Locate the cell with the specified text and output its (X, Y) center coordinate. 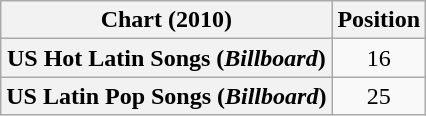
US Hot Latin Songs (Billboard) (166, 58)
Position (379, 20)
US Latin Pop Songs (Billboard) (166, 96)
Chart (2010) (166, 20)
16 (379, 58)
25 (379, 96)
